Return the [x, y] coordinate for the center point of the cell that contains the specified text.  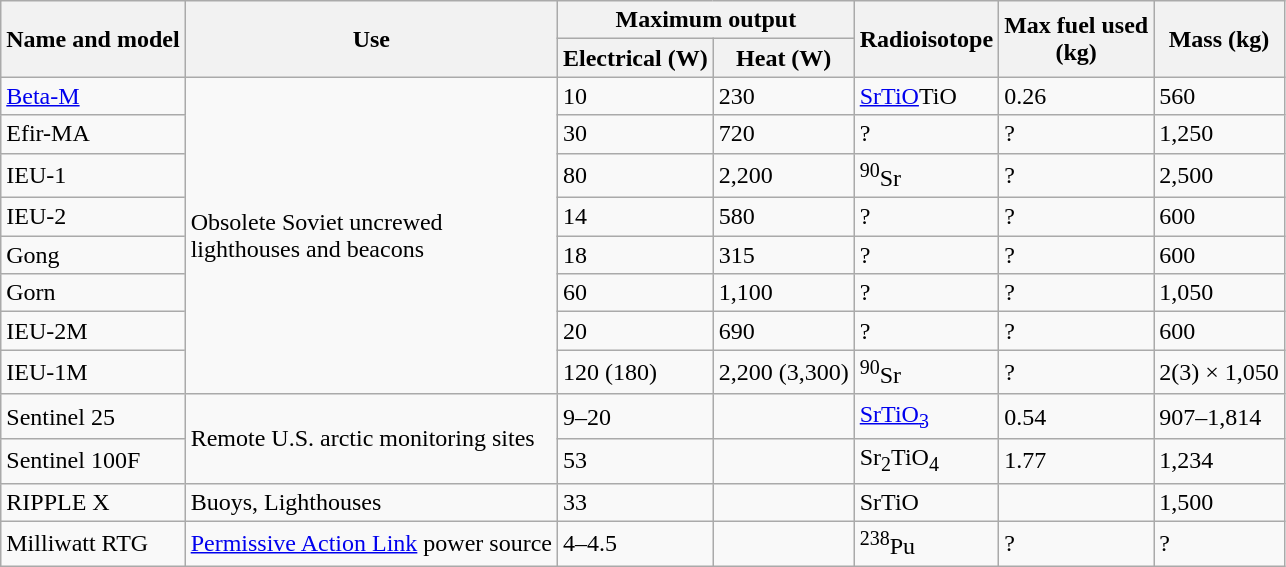
SrTiO3 [926, 416]
Sentinel 100F [93, 461]
2,200 (3,300) [784, 372]
2,200 [784, 176]
80 [636, 176]
60 [636, 293]
1,234 [1220, 461]
Sr2TiO4 [926, 461]
0.26 [1076, 96]
Name and model [93, 39]
2(3) × 1,050 [1220, 372]
1.77 [1076, 461]
10 [636, 96]
Obsolete Soviet uncrewed lighthouses and beacons [371, 236]
Maximum output [706, 20]
Sentinel 25 [93, 416]
IEU-2M [93, 331]
14 [636, 217]
18 [636, 255]
30 [636, 134]
Permissive Action Link power source [371, 544]
Remote U.S. arctic monitoring sites [371, 438]
1,050 [1220, 293]
9–20 [636, 416]
230 [784, 96]
Max fuel used (kg) [1076, 39]
907–1,814 [1220, 416]
560 [1220, 96]
Efir-MA [93, 134]
2,500 [1220, 176]
IEU-2 [93, 217]
315 [784, 255]
120 (180) [636, 372]
53 [636, 461]
SrTiO [926, 502]
Gorn [93, 293]
IEU-1M [93, 372]
Mass (kg) [1220, 39]
Beta-M [93, 96]
Electrical (W) [636, 58]
690 [784, 331]
Gong [93, 255]
580 [784, 217]
Heat (W) [784, 58]
33 [636, 502]
Radioisotope [926, 39]
Buoys, Lighthouses [371, 502]
SrTiOTiO [926, 96]
1,500 [1220, 502]
20 [636, 331]
1,250 [1220, 134]
720 [784, 134]
IEU-1 [93, 176]
Use [371, 39]
1,100 [784, 293]
RIPPLE X [93, 502]
238Pu [926, 544]
4–4.5 [636, 544]
0.54 [1076, 416]
Milliwatt RTG [93, 544]
